Identify which cell holds the provided text, then report its [X, Y] central coordinate. 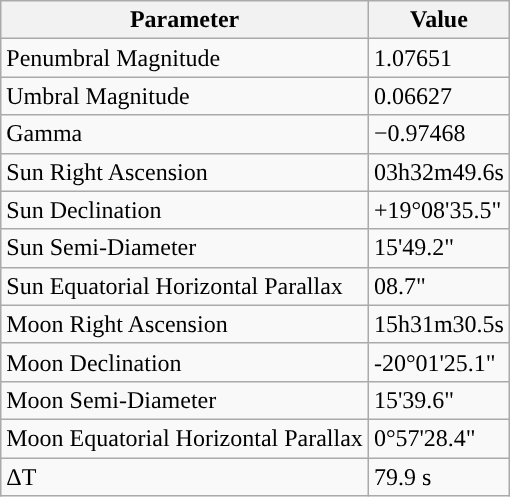
Moon Equatorial Horizontal Parallax [185, 438]
ΔT [185, 477]
08.7" [438, 286]
+19°08'35.5" [438, 210]
Umbral Magnitude [185, 96]
Sun Equatorial Horizontal Parallax [185, 286]
Value [438, 20]
79.9 s [438, 477]
15'39.6" [438, 400]
Penumbral Magnitude [185, 58]
15h31m30.5s [438, 324]
−0.97468 [438, 134]
Moon Semi-Diameter [185, 400]
Sun Right Ascension [185, 172]
0°57'28.4" [438, 438]
-20°01'25.1" [438, 362]
15'49.2" [438, 248]
Moon Right Ascension [185, 324]
Sun Declination [185, 210]
Moon Declination [185, 362]
0.06627 [438, 96]
1.07651 [438, 58]
Parameter [185, 20]
Sun Semi-Diameter [185, 248]
03h32m49.6s [438, 172]
Gamma [185, 134]
